Determine the (x, y) coordinate at the center of the cell enclosing the given text.  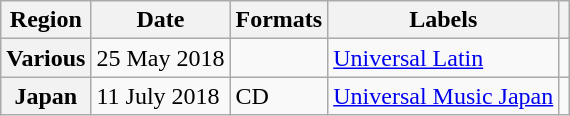
Universal Music Japan (444, 96)
Universal Latin (444, 58)
Region (46, 20)
Date (160, 20)
Labels (444, 20)
Formats (279, 20)
Various (46, 58)
CD (279, 96)
Japan (46, 96)
25 May 2018 (160, 58)
11 July 2018 (160, 96)
